Return the (x, y) coordinate for the center point of the cell that contains the specified text.  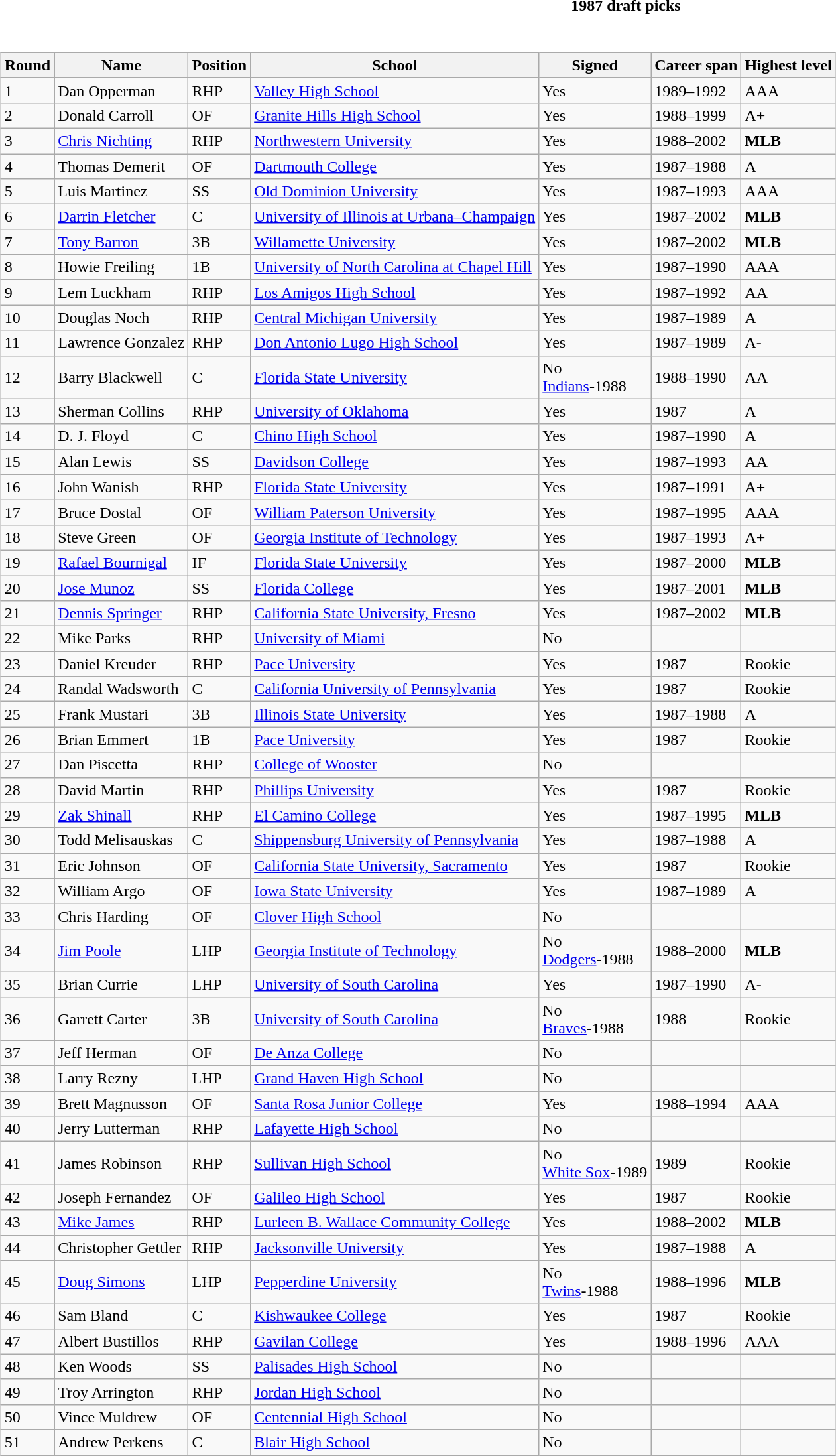
Highest level (788, 65)
50 (27, 1417)
37 (27, 1053)
1989–1992 (696, 90)
NoTwins-1988 (595, 1282)
NoWhite Sox-1989 (595, 1163)
William Paterson University (395, 512)
25 (27, 714)
Willamette University (395, 242)
Kishwaukee College (395, 1316)
Valley High School (395, 90)
Illinois State University (395, 714)
University of Illinois at Urbana–Champaign (395, 217)
18 (27, 537)
23 (27, 664)
42 (27, 1197)
Lem Luckham (121, 293)
Ken Woods (121, 1366)
48 (27, 1366)
Pepperdine University (395, 1282)
Andrew Perkens (121, 1442)
Bruce Dostal (121, 512)
Sherman Collins (121, 411)
26 (27, 740)
Chino High School (395, 436)
Signed (595, 65)
Darrin Fletcher (121, 217)
38 (27, 1079)
24 (27, 689)
Joseph Fernandez (121, 1197)
Jim Poole (121, 950)
1987–1991 (696, 487)
Garrett Carter (121, 1019)
39 (27, 1104)
Douglas Noch (121, 318)
Clover High School (395, 916)
35 (27, 984)
University of Oklahoma (395, 411)
1988–2000 (696, 950)
1987–2000 (696, 563)
41 (27, 1163)
4 (27, 166)
14 (27, 436)
Christopher Gettler (121, 1248)
15 (27, 462)
Jordan High School (395, 1392)
Vince Muldrew (121, 1417)
9 (27, 293)
California State University, Fresno (395, 614)
David Martin (121, 790)
Mike James (121, 1223)
30 (27, 840)
California State University, Sacramento (395, 866)
Doug Simons (121, 1282)
Sullivan High School (395, 1163)
11 (27, 343)
Randal Wadsworth (121, 689)
1987–1992 (696, 293)
Position (219, 65)
47 (27, 1341)
10 (27, 318)
Frank Mustari (121, 714)
De Anza College (395, 1053)
D. J. Floyd (121, 436)
Chris Harding (121, 916)
El Camino College (395, 815)
17 (27, 512)
Brett Magnusson (121, 1104)
University of North Carolina at Chapel Hill (395, 267)
Jerry Lutterman (121, 1129)
Rafael Bournigal (121, 563)
Chris Nichting (121, 141)
Shippensburg University of Pennsylvania (395, 840)
Tony Barron (121, 242)
19 (27, 563)
Daniel Kreuder (121, 664)
Luis Martinez (121, 192)
NoIndians-1988 (595, 377)
27 (27, 765)
Dan Opperman (121, 90)
Blair High School (395, 1442)
40 (27, 1129)
Jose Munoz (121, 588)
Todd Melisauskas (121, 840)
28 (27, 790)
44 (27, 1248)
IF (219, 563)
6 (27, 217)
22 (27, 639)
Alan Lewis (121, 462)
William Argo (121, 891)
Iowa State University (395, 891)
Los Amigos High School (395, 293)
Old Dominion University (395, 192)
College of Wooster (395, 765)
32 (27, 891)
13 (27, 411)
1988–1990 (696, 377)
Lurleen B. Wallace Community College (395, 1223)
Florida College (395, 588)
49 (27, 1392)
Dennis Springer (121, 614)
Jeff Herman (121, 1053)
Brian Currie (121, 984)
34 (27, 950)
NoDodgers-1988 (595, 950)
31 (27, 866)
33 (27, 916)
Northwestern University (395, 141)
1987–2001 (696, 588)
Zak Shinall (121, 815)
Albert Bustillos (121, 1341)
12 (27, 377)
Steve Green (121, 537)
University of Miami (395, 639)
Brian Emmert (121, 740)
Central Michigan University (395, 318)
School (395, 65)
1988–1994 (696, 1104)
Name (121, 65)
20 (27, 588)
45 (27, 1282)
Grand Haven High School (395, 1079)
James Robinson (121, 1163)
Career span (696, 65)
36 (27, 1019)
8 (27, 267)
7 (27, 242)
Sam Bland (121, 1316)
29 (27, 815)
Phillips University (395, 790)
Palisades High School (395, 1366)
Larry Rezny (121, 1079)
Mike Parks (121, 639)
Lawrence Gonzalez (121, 343)
Barry Blackwell (121, 377)
16 (27, 487)
46 (27, 1316)
California University of Pennsylvania (395, 689)
1988–1999 (696, 115)
Gavilan College (395, 1341)
5 (27, 192)
1 (27, 90)
Round (27, 65)
John Wanish (121, 487)
Dartmouth College (395, 166)
Troy Arrington (121, 1392)
Don Antonio Lugo High School (395, 343)
Eric Johnson (121, 866)
3 (27, 141)
1988 (696, 1019)
Santa Rosa Junior College (395, 1104)
Dan Piscetta (121, 765)
Howie Freiling (121, 267)
Jacksonville University (395, 1248)
43 (27, 1223)
Centennial High School (395, 1417)
51 (27, 1442)
NoBraves-1988 (595, 1019)
Davidson College (395, 462)
Thomas Demerit (121, 166)
2 (27, 115)
Donald Carroll (121, 115)
1989 (696, 1163)
Lafayette High School (395, 1129)
Galileo High School (395, 1197)
21 (27, 614)
Granite Hills High School (395, 115)
